Return (x, y) of the center of cell containing provided text 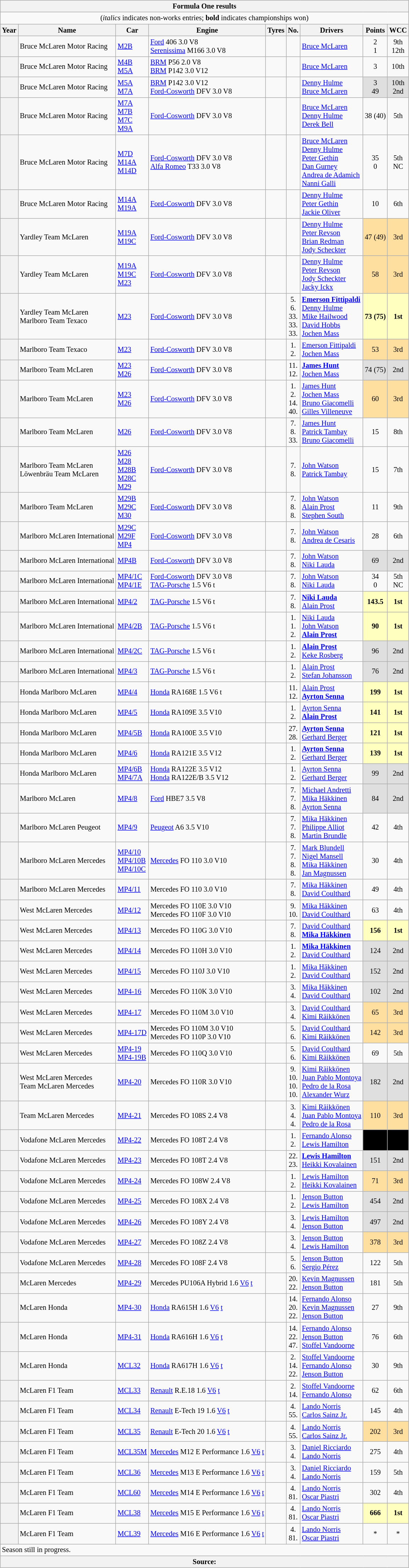
Alain Prost Ayrton Senna (332, 692)
159 (375, 1472)
Mercedes FO 110J 3.0 V10 (207, 971)
MP4-17D (132, 1033)
Drivers (332, 30)
EX (398, 1140)
M19AM19C (132, 237)
Ford 406 3.0 V8Serenissima M166 3.0 V8 (207, 46)
124 (375, 951)
Ford-Cosworth DFV 3.0 V8TAG-Porsche 1.5 V6 t (207, 581)
Mercedes FO 108Z 2.4 V8 (207, 1242)
42 (375, 827)
MP4/4 (132, 692)
Mercedes M16 E Performance 1.6 V6 t (207, 1534)
Team McLaren Mercedes (67, 1115)
Denny Hulme Bruce McLaren (332, 87)
142 (375, 1033)
Bruce McLaren Denny Hulme Derek Bell (332, 116)
M26 (132, 432)
27 (375, 1308)
73 (75) (375, 316)
Year (9, 30)
62 (375, 1390)
MP4-28 (132, 1263)
Mercedes PU106A Hybrid 1.6 V6 t (207, 1283)
Marlboro McLaren (67, 798)
3.4.4. (293, 1115)
MP4/6 (132, 753)
7.7.8.8. (293, 860)
38 (40) (375, 116)
M26M28M28BM28CM29 (132, 470)
Mercedes M14 E Performance 1.6 V6 t (207, 1493)
5.6.33.33.33. (293, 316)
MP4/10MP4/10BMP4/10C (132, 860)
Renault R.E.18 1.6 V6 t (207, 1390)
MP4/8 (132, 798)
MP4/5B (132, 733)
M5AM7A (132, 87)
2.14.22. (293, 1366)
MP4-30 (132, 1308)
53 (375, 349)
West McLaren Mercedes Team McLaren Mercedes (67, 1082)
MP4-23 (132, 1160)
MCL60 (132, 1493)
10th (398, 67)
Denny Hulme Peter Revson Brian Redman Jody Scheckter (332, 237)
84 (375, 798)
Emerson Fittipaldi Denny Hulme Mike Hailwood David Hobbs Jochen Mass (332, 316)
Source: (204, 1562)
275 (375, 1452)
MP4/3 (132, 671)
121 (375, 733)
27.28. (293, 733)
M19AM19CM23 (132, 275)
340 (375, 581)
James Hunt Jochen Mass (332, 370)
65 (375, 1012)
Mercedes M15 E Performance 1.6 V6 t (207, 1513)
Fernando Alonso Jenson Button Stoffel Vandoorne (332, 1337)
MP4-21 (132, 1115)
96 (375, 651)
Mercedes FO 110G 3.0 V10 (207, 930)
MP4/2 (132, 602)
349 (375, 87)
MP4/1CMP4/1E (132, 581)
MP4-16 (132, 992)
Renault E-Tech 19 1.6 V6 t (207, 1411)
Mercedes FO 110H 3.0 V10 (207, 951)
181 (375, 1283)
Honda RA617H 1.6 V6 t (207, 1366)
No. (293, 30)
Car (132, 30)
Kimi Räikkönen Juan Pablo Montoya Pedro de la Rosa Alexander Wurz (332, 1082)
Michael Andretti Mika Häkkinen Ayrton Senna (332, 798)
Mercedes FO 110Q 3.0 V10 (207, 1053)
David Coulthard Mika Häkkinen (332, 930)
MP4/5 (132, 712)
Engine (207, 30)
2.14. (293, 1390)
8th (398, 432)
202 (375, 1431)
14.22.47. (293, 1337)
497 (375, 1222)
Honda RA615H 1.6 V6 t (207, 1308)
Fernando Alonso Kevin Magnussen Jenson Button (332, 1308)
Mercedes FO 108F 2.4 V8 (207, 1263)
MP4-22 (132, 1140)
378 (375, 1242)
3 (375, 67)
MP4-20 (132, 1082)
MCL35 (132, 1431)
Niki Lauda John Watson Alain Prost (332, 626)
MP4-27 (132, 1242)
156 (375, 930)
Jenson Button Sergio Pérez (332, 1263)
MCL39 (132, 1534)
151 (375, 1160)
Mark Blundell Nigel Mansell Mika Häkkinen Jan Magnussen (332, 860)
63 (375, 910)
MP4-19MP4-19B (132, 1053)
MP4/14 (132, 951)
MP4/6BMP4/7A (132, 774)
Kimi Räikkönen Juan Pablo Montoya Pedro de la Rosa (332, 1115)
20.22. (293, 1283)
Tyres (276, 30)
Honda RA109E 3.5 V10 (207, 712)
7th (398, 470)
110 (375, 1115)
M29BM29CM30 (132, 507)
1.2.14.40. (293, 399)
McLaren Mercedes (67, 1283)
Formula One results (204, 6)
Ford-Cosworth DFV 3.0 V8Alfa Romeo T33 3.0 V8 (207, 162)
MP4B (132, 561)
122 (375, 1263)
MCL34 (132, 1411)
Honda RA616H 1.6 V6 t (207, 1337)
Honda RA100E 3.5 V10 (207, 733)
John Watson Alain Prost Stephen South (332, 507)
Mercedes FO 110K 3.0 V10 (207, 992)
Emerson Fittipaldi Jochen Mass (332, 349)
MP4/2B (132, 626)
Ayrton Senna Alain Prost (332, 712)
0 (203) (375, 1140)
Lewis Hamilton Jenson Button (332, 1222)
141 (375, 712)
11 (375, 507)
9.10. (293, 910)
60 (375, 399)
58 (375, 275)
49 (375, 890)
28 (375, 536)
Points (375, 30)
Mercedes FO 108X 2.4 V8 (207, 1201)
152 (375, 971)
M29CM29FMP4 (132, 536)
74 (75) (375, 370)
Renault E-Tech 20 1.6 V6 t (207, 1431)
MCL35M (132, 1452)
Stoffel Vandoorne Fernando Alonso Jenson Button (332, 1366)
Mercedes FO 110M 3.0 V10Mercedes FO 110P 3.0 V10 (207, 1033)
MCL38 (132, 1513)
9th12th (398, 46)
Mercedes FO 110M 3.0 V10 (207, 1012)
Kevin Magnussen Jenson Button (332, 1283)
M7AM7BM7CM9A (132, 116)
Mercedes FO 110E 3.0 V10Mercedes FO 110F 3.0 V10 (207, 910)
302 (375, 1493)
7.8.8. (293, 507)
10 (375, 204)
10th2nd (398, 87)
MCL36 (132, 1472)
14.20.22. (293, 1308)
Denny Hulme Peter Gethin Jackie Oliver (332, 204)
102 (375, 992)
Fernando Alonso Lewis Hamilton (332, 1140)
Stoffel Vandoorne Fernando Alonso (332, 1390)
1.1.2. (293, 626)
M4BM5A (132, 67)
James Hunt Jochen Mass Bruno Giacomelli Gilles Villeneuve (332, 399)
MCL33 (132, 1390)
Peugeot A6 3.5 V10 (207, 827)
M2B (132, 46)
Mercedes FO 108S 2.4 V8 (207, 1115)
Yardley Team McLaren Marlboro Team Texaco (67, 316)
Mercedes FO 110R 3.0 V10 (207, 1082)
M7DM14AM14D (132, 162)
Name (67, 30)
143.5 (375, 602)
WCC (398, 30)
MP4-29 (132, 1283)
666 (375, 1513)
MP4-26 (132, 1222)
21 (375, 46)
Denny Hulme Peter Revson Jody Scheckter Jacky Ickx (332, 275)
Season still in progress. (204, 1550)
71 (375, 1181)
MP4/12 (132, 910)
Niki Lauda Alain Prost (332, 602)
99 (375, 774)
Marlboro Team McLaren Löwenbräu Team McLaren (67, 470)
9.10.10.10. (293, 1082)
47 (49) (375, 237)
454 (375, 1201)
7.8.33. (293, 432)
Bruce McLaren Denny Hulme Peter Gethin Dan Gurney Andrea de Adamich Nanni Galli (332, 162)
90 (375, 626)
Alain Prost Stefan Johansson (332, 671)
John Watson Patrick Tambay (332, 470)
199 (375, 692)
Mercedes FO 108Y 2.4 V8 (207, 1222)
James Hunt Patrick Tambay Bruno Giacomelli (332, 432)
MP4-25 (132, 1201)
22.23. (293, 1160)
Marlboro Team Texaco (67, 349)
MCL32 (132, 1366)
Honda RA168E 1.5 V6 t (207, 692)
Alain Prost Keke Rosberg (332, 651)
MP4/2C (132, 651)
M14AM19A (132, 204)
BRM P142 3.0 V12Ford-Cosworth DFV 3.0 V8 (207, 87)
Mika Häkkinen Philippe Alliot Martin Brundle (332, 827)
MP4/9 (132, 827)
(italics indicates non-works entries; bold indicates championships won) (204, 18)
MP4/11 (132, 890)
MP4-17 (132, 1012)
350 (375, 162)
BRM P56 2.0 V8BRM P142 3.0 V12 (207, 67)
182 (375, 1082)
Honda RA121E 3.5 V12 (207, 753)
Mercedes M13 E Performance 1.6 V6 t (207, 1472)
John Watson Andrea de Cesaris (332, 536)
145 (375, 1411)
MP4/13 (132, 930)
Honda RA122E 3.5 V12Honda RA122E/B 3.5 V12 (207, 774)
139 (375, 753)
Mercedes M12 E Performance 1.6 V6 t (207, 1452)
Mercedes FO 108W 2.4 V8 (207, 1181)
Marlboro McLaren Peugeot (67, 827)
MP4-31 (132, 1337)
MP4-24 (132, 1181)
MP4/15 (132, 971)
Ford HBE7 3.5 V8 (207, 798)
